For the text-containing cell, return its midpoint in (X, Y) coordinate format. 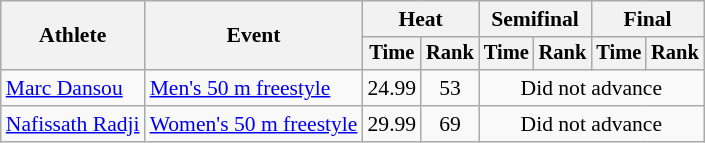
Event (254, 36)
Athlete (73, 36)
Final (647, 19)
Nafissath Radji (73, 124)
69 (450, 124)
29.99 (392, 124)
53 (450, 88)
Semifinal (535, 19)
Men's 50 m freestyle (254, 88)
Heat (420, 19)
Marc Dansou (73, 88)
Women's 50 m freestyle (254, 124)
24.99 (392, 88)
